Identify which cell holds the provided text, then report its (x, y) central coordinate. 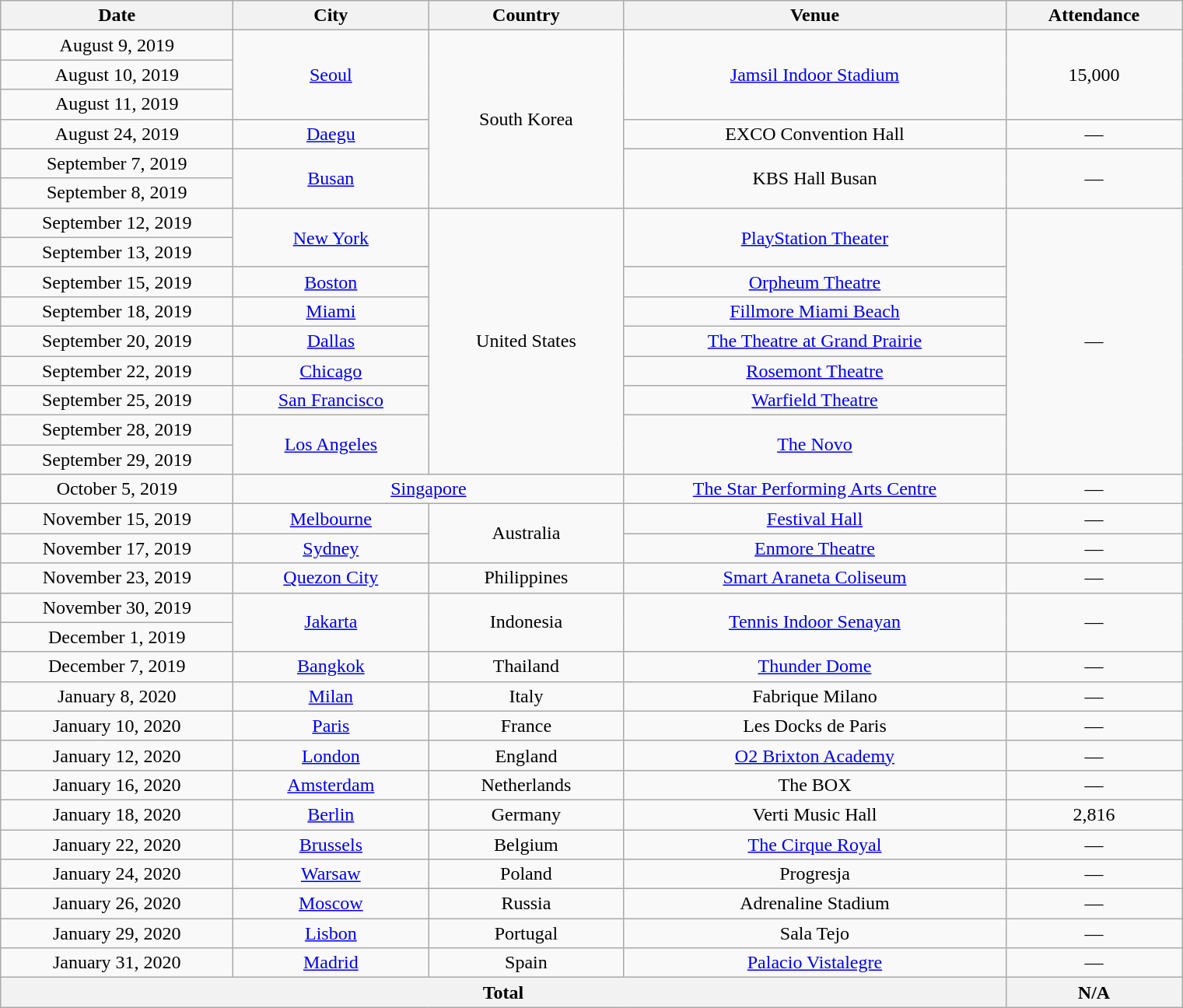
September 7, 2019 (117, 163)
August 9, 2019 (117, 45)
Thunder Dome (815, 667)
Fillmore Miami Beach (815, 311)
September 12, 2019 (117, 222)
N/A (1094, 992)
Poland (526, 874)
Singapore (429, 489)
September 18, 2019 (117, 311)
October 5, 2019 (117, 489)
August 11, 2019 (117, 104)
September 20, 2019 (117, 341)
United States (526, 341)
15,000 (1094, 75)
Progresja (815, 874)
September 22, 2019 (117, 371)
Warfield Theatre (815, 401)
England (526, 755)
KBS Hall Busan (815, 178)
Sala Tejo (815, 933)
September 15, 2019 (117, 282)
Brussels (331, 844)
Adrenaline Stadium (815, 904)
Philippines (526, 578)
Seoul (331, 75)
January 12, 2020 (117, 755)
January 31, 2020 (117, 963)
The BOX (815, 785)
Tennis Indoor Senayan (815, 622)
Boston (331, 282)
January 10, 2020 (117, 726)
November 30, 2019 (117, 607)
August 24, 2019 (117, 134)
O2 Brixton Academy (815, 755)
Attendance (1094, 16)
Chicago (331, 371)
Italy (526, 696)
Amsterdam (331, 785)
Jamsil Indoor Stadium (815, 75)
Orpheum Theatre (815, 282)
City (331, 16)
Les Docks de Paris (815, 726)
South Korea (526, 119)
Thailand (526, 667)
The Theatre at Grand Prairie (815, 341)
EXCO Convention Hall (815, 134)
January 8, 2020 (117, 696)
December 1, 2019 (117, 637)
Smart Araneta Coliseum (815, 578)
Warsaw (331, 874)
France (526, 726)
Spain (526, 963)
January 24, 2020 (117, 874)
Bangkok (331, 667)
September 29, 2019 (117, 460)
Venue (815, 16)
Enmore Theatre (815, 548)
Melbourne (331, 519)
Busan (331, 178)
New York (331, 237)
2,816 (1094, 814)
Rosemont Theatre (815, 371)
Palacio Vistalegre (815, 963)
Russia (526, 904)
Paris (331, 726)
Fabrique Milano (815, 696)
Madrid (331, 963)
January 22, 2020 (117, 844)
PlayStation Theater (815, 237)
The Star Performing Arts Centre (815, 489)
January 16, 2020 (117, 785)
Dallas (331, 341)
London (331, 755)
November 17, 2019 (117, 548)
August 10, 2019 (117, 75)
Quezon City (331, 578)
Netherlands (526, 785)
Miami (331, 311)
Los Angeles (331, 445)
Jakarta (331, 622)
November 23, 2019 (117, 578)
September 13, 2019 (117, 252)
Country (526, 16)
Date (117, 16)
January 29, 2020 (117, 933)
Moscow (331, 904)
Berlin (331, 814)
December 7, 2019 (117, 667)
Portugal (526, 933)
Festival Hall (815, 519)
Verti Music Hall (815, 814)
San Francisco (331, 401)
January 26, 2020 (117, 904)
Belgium (526, 844)
November 15, 2019 (117, 519)
The Novo (815, 445)
September 25, 2019 (117, 401)
September 8, 2019 (117, 193)
January 18, 2020 (117, 814)
September 28, 2019 (117, 430)
Daegu (331, 134)
The Cirque Royal (815, 844)
Indonesia (526, 622)
Germany (526, 814)
Australia (526, 534)
Sydney (331, 548)
Lisbon (331, 933)
Milan (331, 696)
Total (503, 992)
